Identify which cell holds the provided text, then report its (x, y) central coordinate. 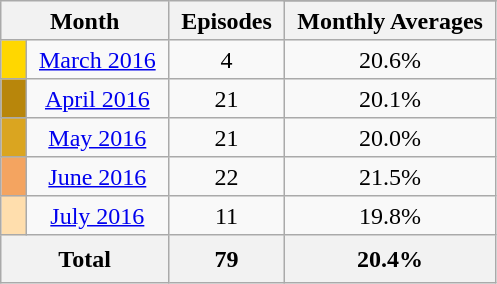
19.8% (390, 216)
20.0% (390, 138)
20.1% (390, 98)
June 2016 (97, 176)
Total (85, 260)
21.5% (390, 176)
Monthly Averages (390, 20)
4 (226, 60)
79 (226, 260)
20.6% (390, 60)
April 2016 (97, 98)
March 2016 (97, 60)
May 2016 (97, 138)
Month (85, 20)
Episodes (226, 20)
20.4% (390, 260)
11 (226, 216)
22 (226, 176)
July 2016 (97, 216)
